From the cell containing the given text, extract its center point as (x, y) coordinate. 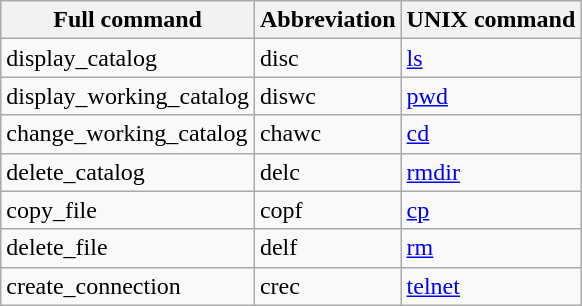
change_working_catalog (128, 134)
telnet (491, 286)
cd (491, 134)
copy_file (128, 210)
delete_file (128, 248)
delf (328, 248)
delete_catalog (128, 172)
ls (491, 58)
Full command (128, 20)
diswc (328, 96)
crec (328, 286)
create_connection (128, 286)
display_catalog (128, 58)
chawc (328, 134)
UNIX command (491, 20)
display_working_catalog (128, 96)
disc (328, 58)
cp (491, 210)
delc (328, 172)
pwd (491, 96)
rm (491, 248)
copf (328, 210)
rmdir (491, 172)
Abbreviation (328, 20)
